From the cell containing the given text, extract its center point as [x, y] coordinate. 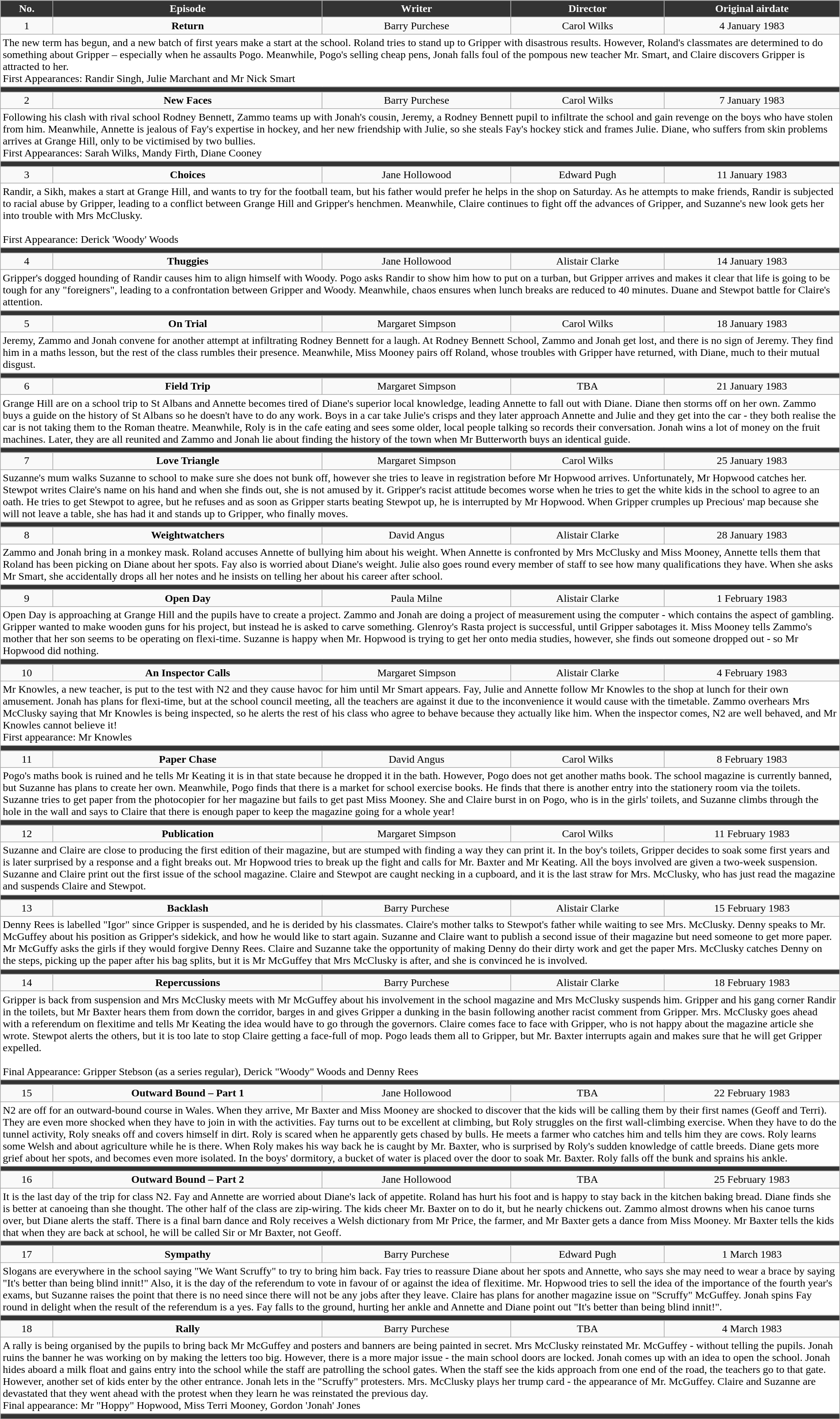
13 [27, 908]
22 February 1983 [752, 1093]
11 February 1983 [752, 834]
15 February 1983 [752, 908]
Return [188, 26]
Backlash [188, 908]
14 [27, 982]
8 [27, 535]
4 [27, 261]
15 [27, 1093]
1 February 1983 [752, 598]
Love Triangle [188, 461]
8 February 1983 [752, 759]
Field Trip [188, 386]
2 [27, 100]
25 February 1983 [752, 1180]
14 January 1983 [752, 261]
18 January 1983 [752, 324]
On Trial [188, 324]
Original airdate [752, 9]
5 [27, 324]
4 January 1983 [752, 26]
10 [27, 672]
Writer [416, 9]
Episode [188, 9]
6 [27, 386]
21 January 1983 [752, 386]
Publication [188, 834]
4 February 1983 [752, 672]
1 [27, 26]
11 [27, 759]
12 [27, 834]
An Inspector Calls [188, 672]
7 [27, 461]
9 [27, 598]
Repercussions [188, 982]
17 [27, 1254]
Weightwatchers [188, 535]
Outward Bound – Part 1 [188, 1093]
No. [27, 9]
Thuggies [188, 261]
Outward Bound – Part 2 [188, 1180]
New Faces [188, 100]
Sympathy [188, 1254]
Paper Chase [188, 759]
18 February 1983 [752, 982]
11 January 1983 [752, 175]
Choices [188, 175]
1 March 1983 [752, 1254]
7 January 1983 [752, 100]
Rally [188, 1329]
18 [27, 1329]
25 January 1983 [752, 461]
16 [27, 1180]
Director [587, 9]
Open Day [188, 598]
3 [27, 175]
Paula Milne [416, 598]
28 January 1983 [752, 535]
4 March 1983 [752, 1329]
